Scan for the cell matching the given text and deliver its [x, y] coordinate at center. 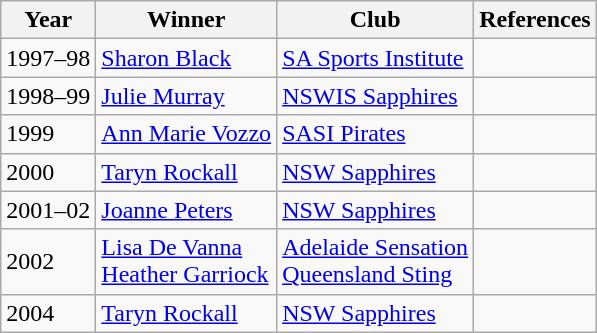
Joanne Peters [186, 210]
Ann Marie Vozzo [186, 134]
Julie Murray [186, 96]
2001–02 [48, 210]
NSWIS Sapphires [376, 96]
1997–98 [48, 58]
Year [48, 20]
References [536, 20]
2004 [48, 313]
1998–99 [48, 96]
2002 [48, 262]
Sharon Black [186, 58]
SASI Pirates [376, 134]
SA Sports Institute [376, 58]
Winner [186, 20]
Lisa De Vanna Heather Garriock [186, 262]
Club [376, 20]
2000 [48, 172]
Adelaide Sensation Queensland Sting [376, 262]
1999 [48, 134]
